Extract the [x, y] coordinate from the center of the cell holding the provided text.  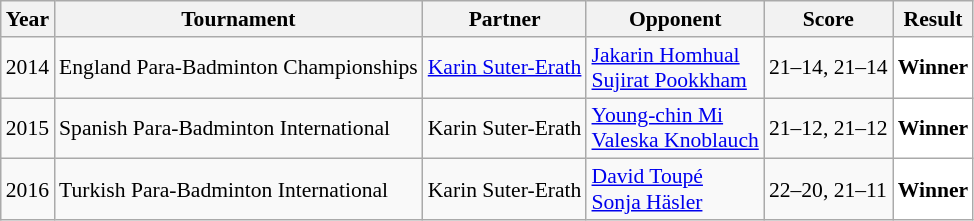
Year [28, 19]
Tournament [238, 19]
Jakarin Homhual Sujirat Pookkham [674, 68]
David Toupé Sonja Häsler [674, 190]
Opponent [674, 19]
Partner [505, 19]
22–20, 21–11 [828, 190]
21–14, 21–14 [828, 68]
Spanish Para-Badminton International [238, 128]
Result [934, 19]
21–12, 21–12 [828, 128]
Young-chin Mi Valeska Knoblauch [674, 128]
England Para-Badminton Championships [238, 68]
2015 [28, 128]
2014 [28, 68]
2016 [28, 190]
Turkish Para-Badminton International [238, 190]
Score [828, 19]
